Output the (x, y) coordinate of the center of the cell containing the given text.  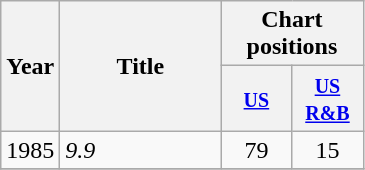
US R&B (328, 98)
79 (256, 150)
Year (30, 66)
1985 (30, 150)
Chart positions (292, 34)
Title (140, 66)
15 (328, 150)
9.9 (140, 150)
US (256, 98)
